Pinpoint the cell where the given text exists, returning its (x, y) midpoint coordinate. 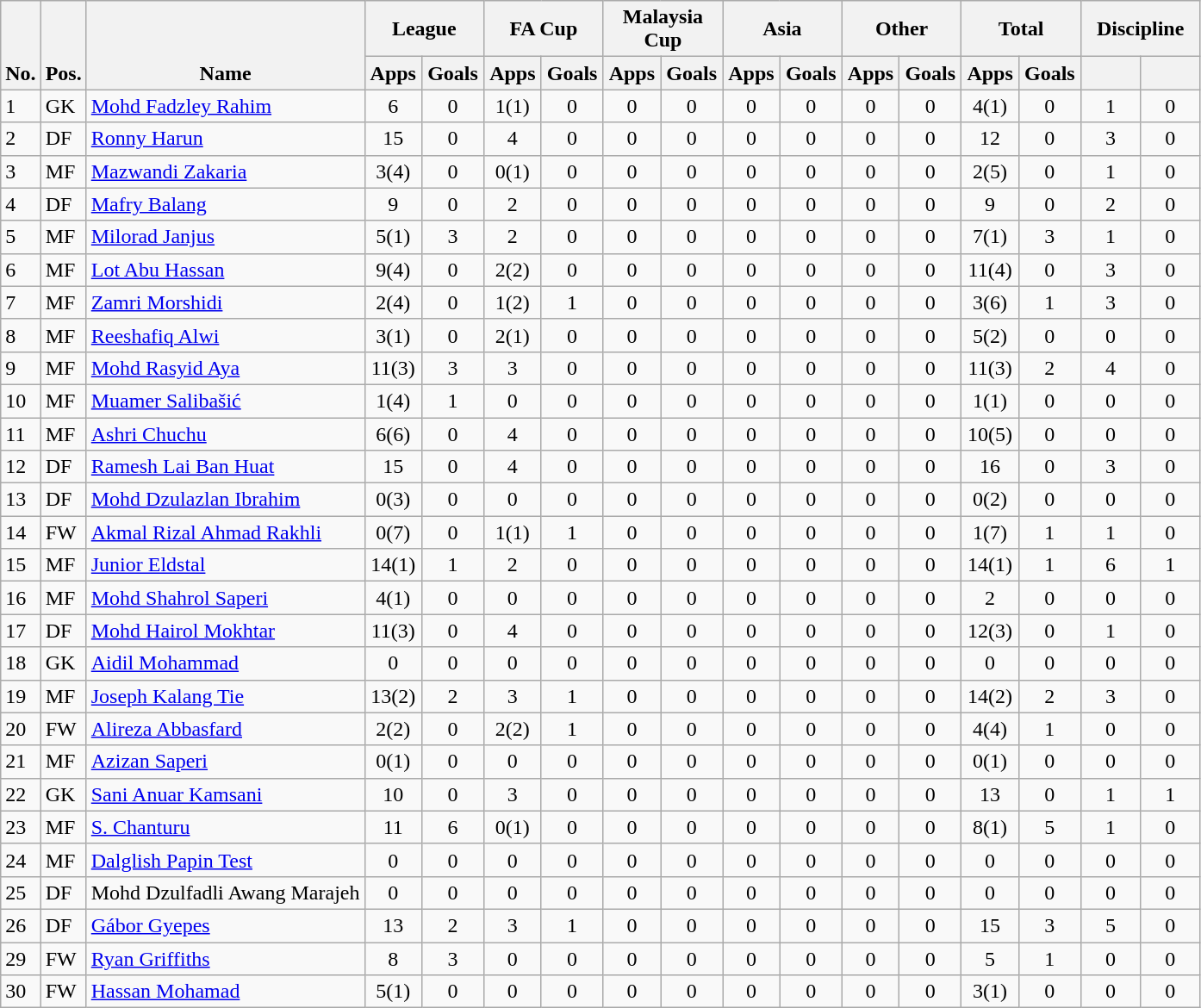
24 (21, 860)
23 (21, 827)
Zamri Morshidi (226, 302)
9(4) (393, 270)
25 (21, 893)
Azizan Saperi (226, 762)
14(2) (991, 696)
1(2) (513, 302)
17 (21, 631)
0(7) (393, 532)
Malaysia Cup (663, 29)
21 (21, 762)
FA Cup (544, 29)
3(6) (991, 302)
26 (21, 925)
7 (21, 302)
13(2) (393, 696)
No. (21, 45)
Joseph Kalang Tie (226, 696)
11(4) (991, 270)
18 (21, 663)
Mohd Fadzley Rahim (226, 106)
Alireza Abbasfard (226, 729)
Mohd Shahrol Saperi (226, 598)
5(2) (991, 335)
6(6) (393, 433)
Mohd Dzulfadli Awang Marajeh (226, 893)
Mafry Balang (226, 204)
Discipline (1141, 29)
29 (21, 959)
30 (21, 992)
Name (226, 45)
0(3) (393, 500)
Hassan Mohamad (226, 992)
Muamer Salibašić (226, 401)
Ramesh Lai Ban Huat (226, 467)
Other (901, 29)
Junior Eldstal (226, 565)
Ryan Griffiths (226, 959)
1(7) (991, 532)
Lot Abu Hassan (226, 270)
Mohd Rasyid Aya (226, 368)
Mohd Dzulazlan Ibrahim (226, 500)
7(1) (991, 237)
20 (21, 729)
Mazwandi Zakaria (226, 171)
League (424, 29)
2(4) (393, 302)
Asia (782, 29)
Akmal Rizal Ahmad Rakhli (226, 532)
1(4) (393, 401)
2(1) (513, 335)
14 (21, 532)
Milorad Janjus (226, 237)
12(3) (991, 631)
3(4) (393, 171)
Dalglish Papin Test (226, 860)
22 (21, 794)
Total (1022, 29)
2(5) (991, 171)
Pos. (64, 45)
Gábor Gyepes (226, 925)
10(5) (991, 433)
0(2) (991, 500)
Aidil Mohammad (226, 663)
19 (21, 696)
Mohd Hairol Mokhtar (226, 631)
Reeshafiq Alwi (226, 335)
Sani Anuar Kamsani (226, 794)
4(4) (991, 729)
8(1) (991, 827)
S. Chanturu (226, 827)
Ashri Chuchu (226, 433)
Ronny Harun (226, 139)
